Capture the cell that displays the provided text and extract its (X, Y) central coordinate. 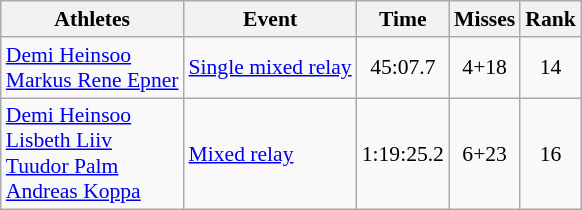
Demi HeinsooMarkus Rene Epner (92, 68)
Time (403, 19)
14 (550, 68)
Single mixed relay (270, 68)
Mixed relay (270, 154)
Athletes (92, 19)
Rank (550, 19)
16 (550, 154)
1:19:25.2 (403, 154)
45:07.7 (403, 68)
Demi HeinsooLisbeth LiivTuudor PalmAndreas Koppa (92, 154)
4+18 (484, 68)
Misses (484, 19)
Event (270, 19)
6+23 (484, 154)
